Scan for the cell matching the given text and deliver its (X, Y) coordinate at center. 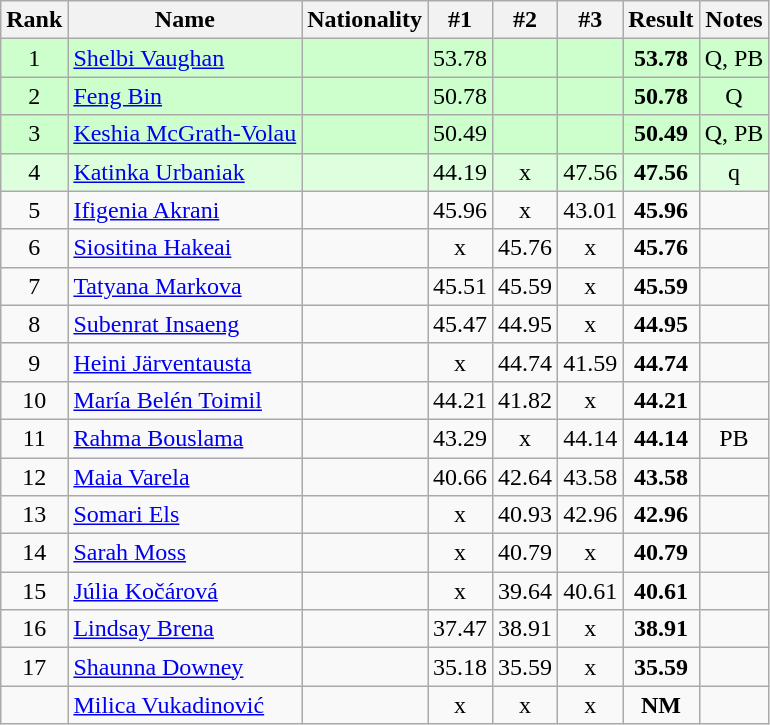
45.47 (460, 324)
María Belén Toimil (185, 400)
Rahma Bouslama (185, 438)
Keshia McGrath-Volau (185, 134)
#1 (460, 20)
7 (34, 286)
Ifigenia Akrani (185, 210)
Subenrat Insaeng (185, 324)
Lindsay Brena (185, 629)
Feng Bin (185, 96)
16 (34, 629)
Katinka Urbaniak (185, 172)
#3 (590, 20)
35.18 (460, 667)
41.82 (526, 400)
42.64 (526, 477)
13 (34, 515)
8 (34, 324)
2 (34, 96)
44.19 (460, 172)
Siositina Hakeai (185, 248)
NM (661, 705)
#2 (526, 20)
Nationality (365, 20)
6 (34, 248)
9 (34, 362)
Rank (34, 20)
Sarah Moss (185, 553)
Shaunna Downey (185, 667)
Shelbi Vaughan (185, 58)
15 (34, 591)
q (734, 172)
1 (34, 58)
Notes (734, 20)
Júlia Kočárová (185, 591)
3 (34, 134)
17 (34, 667)
Tatyana Markova (185, 286)
Heini Järventausta (185, 362)
4 (34, 172)
40.93 (526, 515)
12 (34, 477)
43.29 (460, 438)
Name (185, 20)
Result (661, 20)
5 (34, 210)
37.47 (460, 629)
Somari Els (185, 515)
11 (34, 438)
39.64 (526, 591)
PB (734, 438)
Q (734, 96)
Maia Varela (185, 477)
40.66 (460, 477)
43.01 (590, 210)
45.51 (460, 286)
14 (34, 553)
10 (34, 400)
Milica Vukadinović (185, 705)
41.59 (590, 362)
